Scan for the cell matching the given text and deliver its [x, y] coordinate at center. 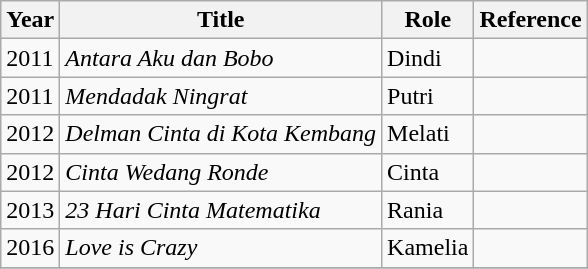
Putri [428, 96]
Reference [530, 20]
Mendadak Ningrat [221, 96]
Love is Crazy [221, 248]
Cinta Wedang Ronde [221, 172]
Title [221, 20]
Rania [428, 210]
Role [428, 20]
Antara Aku dan Bobo [221, 58]
Melati [428, 134]
2013 [30, 210]
Dindi [428, 58]
23 Hari Cinta Matematika [221, 210]
Year [30, 20]
2016 [30, 248]
Cinta [428, 172]
Delman Cinta di Kota Kembang [221, 134]
Kamelia [428, 248]
